Identify which cell holds the provided text, then report its (x, y) central coordinate. 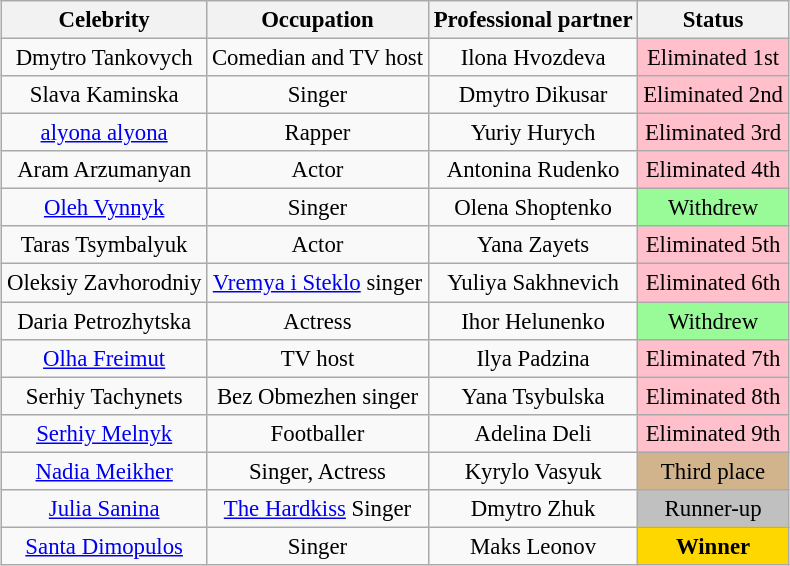
Status (713, 20)
Olena Shoptenko (533, 208)
Eliminated 9th (713, 433)
Olha Freimut (104, 358)
Taras Tsymbalyuk (104, 245)
Ihor Helunenko (533, 321)
Actress (318, 321)
Eliminated 7th (713, 358)
Winner (713, 546)
Third place (713, 471)
Dmytro Dikusar (533, 95)
Ilya Padzina (533, 358)
Aram Arzumanyan (104, 170)
Adelina Deli (533, 433)
Serhiy Melnyk (104, 433)
TV host (318, 358)
Runner-up (713, 508)
Slava Kaminska (104, 95)
Eliminated 6th (713, 283)
Yuliya Sakhnevich (533, 283)
alyona alyona (104, 133)
Dmytro Tankovych (104, 57)
Oleksiy Zavhorodniy (104, 283)
Daria Petrozhytska (104, 321)
The Hardkiss Singer (318, 508)
Kyrylo Vasyuk (533, 471)
Eliminated 2nd (713, 95)
Eliminated 3rd (713, 133)
Nadia Meikher (104, 471)
Bez Obmezhen singer (318, 396)
Yuriy Hurych (533, 133)
Rapper (318, 133)
Celebrity (104, 20)
Ilona Hvozdeva (533, 57)
Serhiy Tachynets (104, 396)
Santa Dimopulos (104, 546)
Professional partner (533, 20)
Julia Sanina (104, 508)
Eliminated 4th (713, 170)
Yana Tsybulska (533, 396)
Occupation (318, 20)
Maks Leonov (533, 546)
Antonina Rudenko (533, 170)
Dmytro Zhuk (533, 508)
Singer, Actress (318, 471)
Yana Zayets (533, 245)
Eliminated 1st (713, 57)
Oleh Vynnyk (104, 208)
Vremya i Steklo singer (318, 283)
Eliminated 5th (713, 245)
Comedian and TV host (318, 57)
Eliminated 8th (713, 396)
Footballer (318, 433)
